Output the [x, y] coordinate of the center of the cell containing the given text.  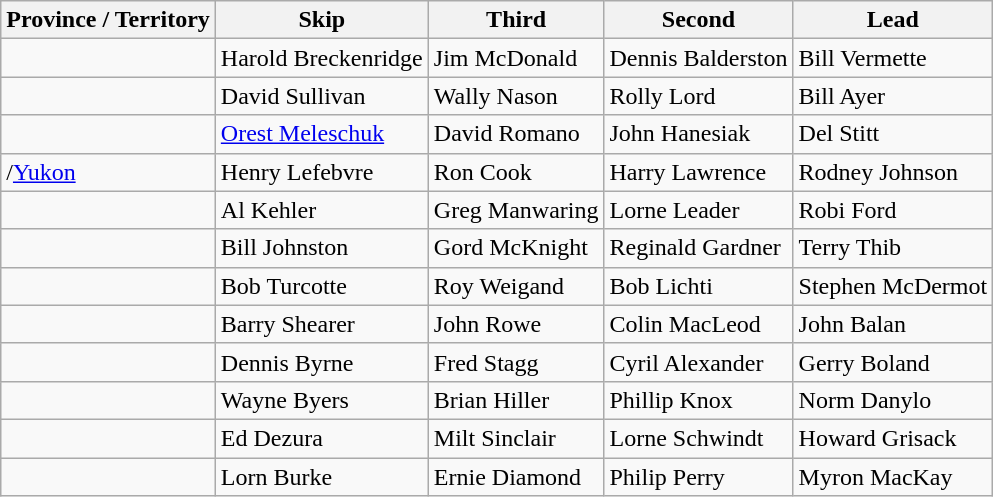
Del Stitt [893, 134]
Lorne Schwindt [698, 438]
John Hanesiak [698, 134]
John Balan [893, 324]
Barry Shearer [322, 324]
Gord McKnight [516, 248]
Bob Lichti [698, 286]
Harold Breckenridge [322, 58]
Lorn Burke [322, 477]
Roy Weigand [516, 286]
Gerry Boland [893, 362]
Greg Manwaring [516, 210]
/Yukon [108, 172]
Jim McDonald [516, 58]
Province / Territory [108, 20]
Stephen McDermot [893, 286]
Fred Stagg [516, 362]
Terry Thib [893, 248]
Henry Lefebvre [322, 172]
David Romano [516, 134]
Ron Cook [516, 172]
Al Kehler [322, 210]
Phillip Knox [698, 400]
Philip Perry [698, 477]
Wally Nason [516, 96]
Ed Dezura [322, 438]
Ernie Diamond [516, 477]
John Rowe [516, 324]
Harry Lawrence [698, 172]
Bob Turcotte [322, 286]
Second [698, 20]
Dennis Balderston [698, 58]
Wayne Byers [322, 400]
Colin MacLeod [698, 324]
David Sullivan [322, 96]
Robi Ford [893, 210]
Bill Ayer [893, 96]
Skip [322, 20]
Howard Grisack [893, 438]
Rolly Lord [698, 96]
Cyril Alexander [698, 362]
Dennis Byrne [322, 362]
Reginald Gardner [698, 248]
Milt Sinclair [516, 438]
Rodney Johnson [893, 172]
Orest Meleschuk [322, 134]
Brian Hiller [516, 400]
Lead [893, 20]
Myron MacKay [893, 477]
Lorne Leader [698, 210]
Third [516, 20]
Bill Johnston [322, 248]
Bill Vermette [893, 58]
Norm Danylo [893, 400]
